From the cell containing the given text, extract its center point as (X, Y) coordinate. 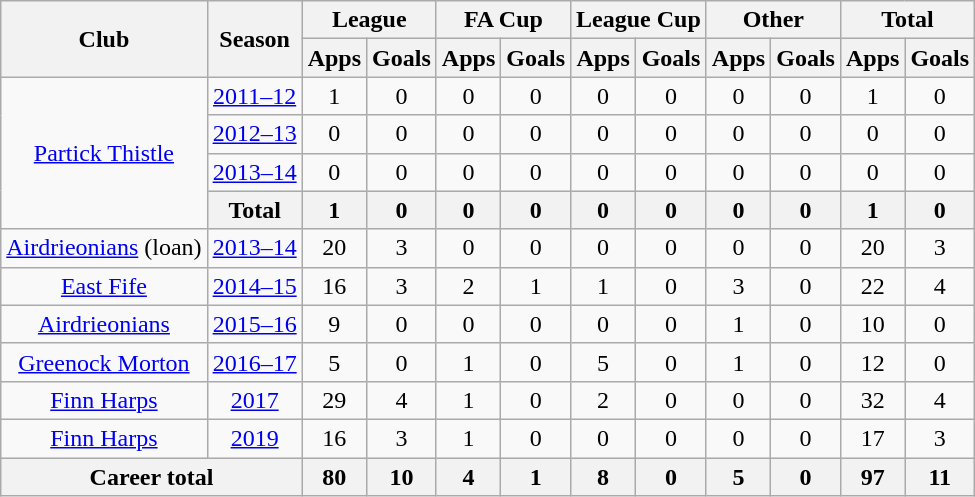
League Cup (639, 20)
2012–13 (254, 134)
8 (604, 477)
12 (872, 362)
29 (334, 400)
32 (872, 400)
Other (773, 20)
17 (872, 438)
Season (254, 39)
22 (872, 286)
97 (872, 477)
FA Cup (503, 20)
11 (940, 477)
Airdrieonians (loan) (104, 248)
League (369, 20)
2016–17 (254, 362)
Club (104, 39)
Greenock Morton (104, 362)
2019 (254, 438)
9 (334, 324)
80 (334, 477)
Career total (152, 477)
2015–16 (254, 324)
Partick Thistle (104, 153)
2011–12 (254, 96)
2017 (254, 400)
East Fife (104, 286)
2014–15 (254, 286)
Airdrieonians (104, 324)
